Return (x, y) of the center of cell containing provided text 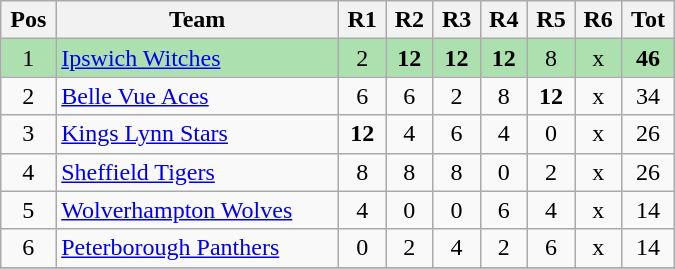
3 (28, 134)
Team (198, 20)
Ipswich Witches (198, 58)
46 (648, 58)
R6 (598, 20)
R2 (410, 20)
34 (648, 96)
R1 (362, 20)
Pos (28, 20)
R5 (550, 20)
Peterborough Panthers (198, 248)
Belle Vue Aces (198, 96)
Sheffield Tigers (198, 172)
5 (28, 210)
1 (28, 58)
Tot (648, 20)
Kings Lynn Stars (198, 134)
R4 (504, 20)
Wolverhampton Wolves (198, 210)
R3 (456, 20)
